Detect which cell encompasses the target text, then output its [X, Y] center coordinate. 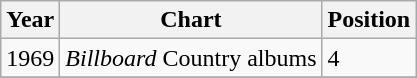
1969 [30, 58]
Billboard Country albums [191, 58]
Year [30, 20]
Position [369, 20]
Chart [191, 20]
4 [369, 58]
